Pinpoint the cell where the given text exists, returning its [X, Y] midpoint coordinate. 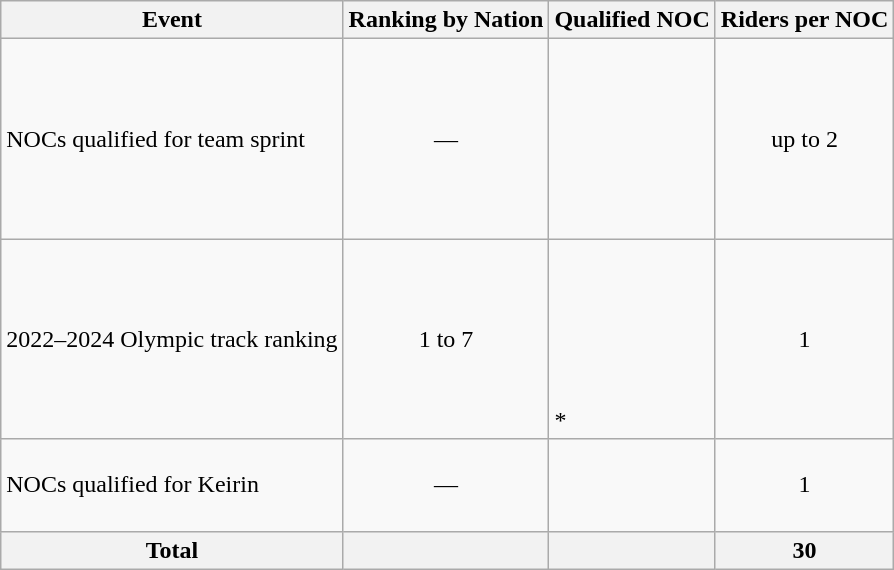
Qualified NOC [632, 20]
Ranking by Nation [446, 20]
Riders per NOC [804, 20]
Total [172, 550]
NOCs qualified for team sprint [172, 139]
2022–2024 Olympic track ranking [172, 339]
1 to 7 [446, 339]
NOCs qualified for Keirin [172, 485]
Event [172, 20]
up to 2 [804, 139]
30 [804, 550]
* [632, 339]
